Scan for the cell matching the given text and deliver its [x, y] coordinate at center. 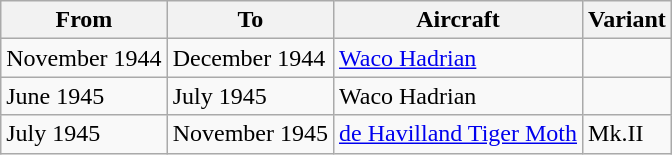
December 1944 [250, 58]
November 1945 [250, 134]
de Havilland Tiger Moth [458, 134]
Aircraft [458, 20]
From [84, 20]
Mk.II [628, 134]
June 1945 [84, 96]
Variant [628, 20]
To [250, 20]
November 1944 [84, 58]
